Output the [x, y] coordinate of the center of the cell containing the given text.  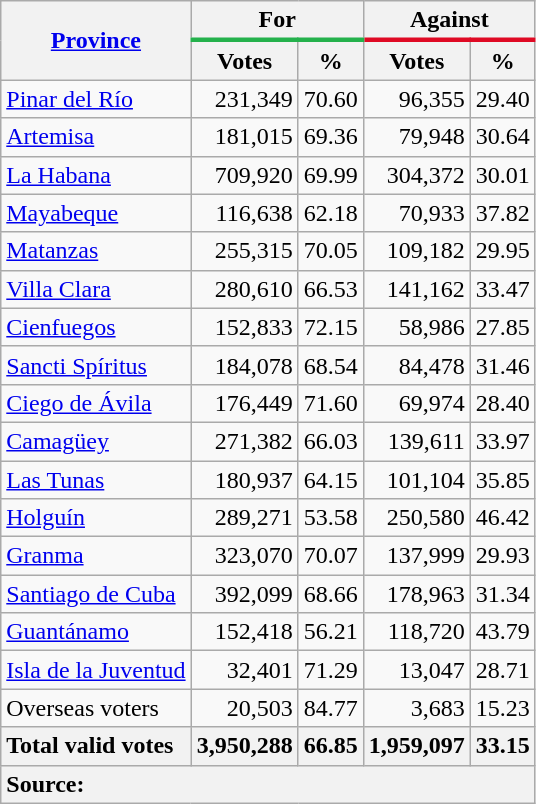
Ciego de Ávila [96, 403]
70.07 [330, 556]
323,070 [244, 556]
Isla de la Juventud [96, 670]
Granma [96, 556]
32,401 [244, 670]
280,610 [244, 289]
Sancti Spíritus [96, 365]
271,382 [244, 441]
152,833 [244, 327]
72.15 [330, 327]
68.66 [330, 594]
15.23 [502, 708]
Overseas voters [96, 708]
Guantánamo [96, 632]
For [277, 21]
28.71 [502, 670]
101,104 [416, 479]
31.46 [502, 365]
29.40 [502, 99]
Pinar del Río [96, 99]
Matanzas [96, 251]
3,683 [416, 708]
33.15 [502, 746]
La Habana [96, 175]
13,047 [416, 670]
139,611 [416, 441]
20,503 [244, 708]
289,271 [244, 518]
Artemisa [96, 137]
231,349 [244, 99]
84,478 [416, 365]
Source: [268, 784]
Las Tunas [96, 479]
35.85 [502, 479]
250,580 [416, 518]
31.34 [502, 594]
118,720 [416, 632]
Mayabeque [96, 213]
66.03 [330, 441]
70,933 [416, 213]
68.54 [330, 365]
28.40 [502, 403]
109,182 [416, 251]
1,959,097 [416, 746]
Villa Clara [96, 289]
64.15 [330, 479]
56.21 [330, 632]
Total valid votes [96, 746]
71.60 [330, 403]
30.64 [502, 137]
Camagüey [96, 441]
69,974 [416, 403]
Cienfuegos [96, 327]
37.82 [502, 213]
33.97 [502, 441]
Against [449, 21]
392,099 [244, 594]
33.47 [502, 289]
58,986 [416, 327]
66.53 [330, 289]
27.85 [502, 327]
71.29 [330, 670]
116,638 [244, 213]
66.85 [330, 746]
181,015 [244, 137]
69.99 [330, 175]
96,355 [416, 99]
70.05 [330, 251]
Santiago de Cuba [96, 594]
184,078 [244, 365]
180,937 [244, 479]
709,920 [244, 175]
84.77 [330, 708]
Holguín [96, 518]
255,315 [244, 251]
3,950,288 [244, 746]
152,418 [244, 632]
178,963 [416, 594]
62.18 [330, 213]
29.95 [502, 251]
137,999 [416, 556]
43.79 [502, 632]
Province [96, 40]
29.93 [502, 556]
30.01 [502, 175]
141,162 [416, 289]
69.36 [330, 137]
176,449 [244, 403]
53.58 [330, 518]
70.60 [330, 99]
304,372 [416, 175]
79,948 [416, 137]
46.42 [502, 518]
